Find where the given text appears and provide that cell's center as (x, y) coordinate. 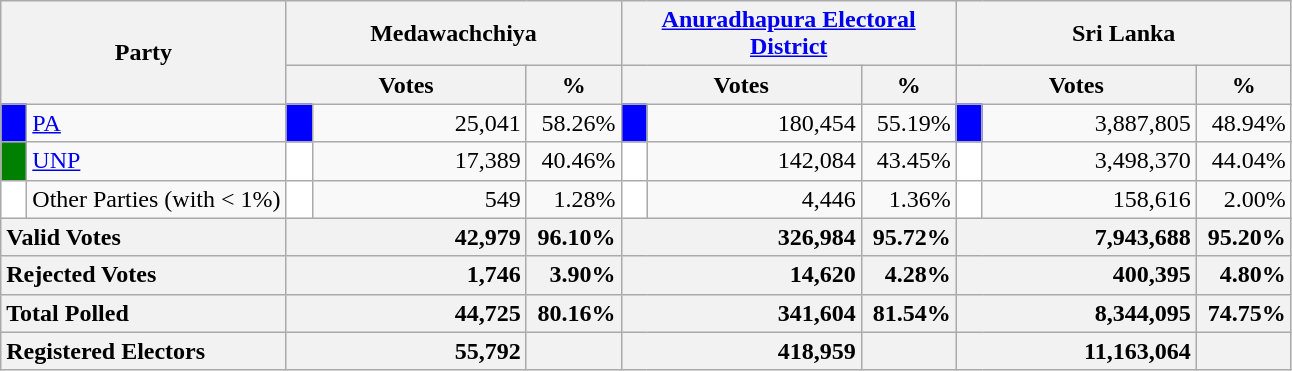
48.94% (1244, 123)
3,887,805 (1089, 123)
95.20% (1244, 237)
55.19% (908, 123)
7,943,688 (1076, 237)
4,446 (754, 199)
11,163,064 (1076, 351)
Sri Lanka (1124, 34)
400,395 (1076, 275)
80.16% (574, 313)
8,344,095 (1076, 313)
142,084 (754, 161)
180,454 (754, 123)
1.36% (908, 199)
44.04% (1244, 161)
44,725 (406, 313)
2.00% (1244, 199)
Valid Votes (144, 237)
81.54% (908, 313)
326,984 (741, 237)
UNP (156, 161)
42,979 (406, 237)
Anuradhapura Electoral District (788, 34)
25,041 (419, 123)
55,792 (406, 351)
74.75% (1244, 313)
Party (144, 52)
PA (156, 123)
3,498,370 (1089, 161)
341,604 (741, 313)
Other Parties (with < 1%) (156, 199)
Medawachchiya (454, 34)
158,616 (1089, 199)
17,389 (419, 161)
418,959 (741, 351)
58.26% (574, 123)
1,746 (406, 275)
Rejected Votes (144, 275)
95.72% (908, 237)
Total Polled (144, 313)
96.10% (574, 237)
43.45% (908, 161)
549 (419, 199)
1.28% (574, 199)
14,620 (741, 275)
4.80% (1244, 275)
Registered Electors (144, 351)
4.28% (908, 275)
3.90% (574, 275)
40.46% (574, 161)
